Identify which cell holds the provided text, then report its [x, y] central coordinate. 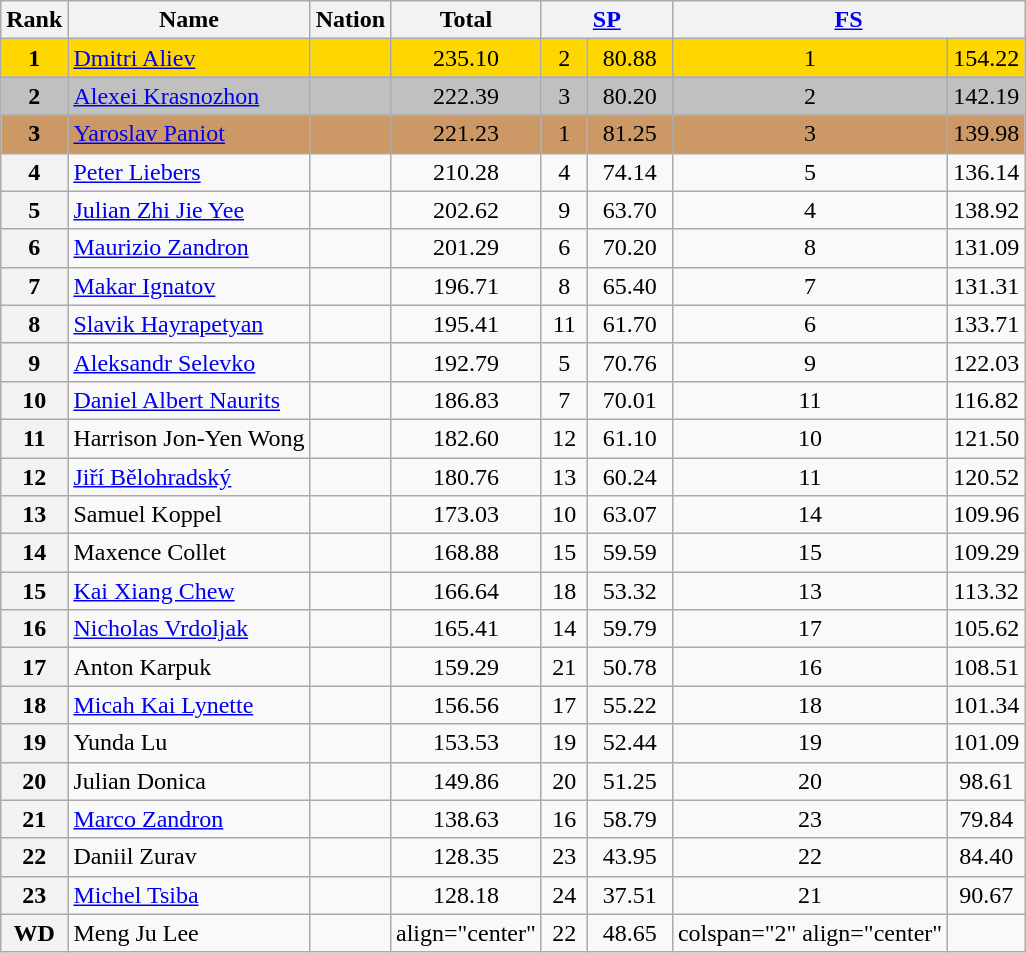
122.03 [986, 362]
235.10 [466, 58]
105.62 [986, 629]
24 [564, 895]
Alexei Krasnozhon [189, 96]
Total [466, 20]
221.23 [466, 134]
173.03 [466, 515]
153.53 [466, 743]
202.62 [466, 210]
50.78 [630, 667]
59.79 [630, 629]
Anton Karpuk [189, 667]
154.22 [986, 58]
128.18 [466, 895]
70.01 [630, 400]
59.59 [630, 553]
Samuel Koppel [189, 515]
53.32 [630, 591]
196.71 [466, 286]
55.22 [630, 705]
Yunda Lu [189, 743]
133.71 [986, 324]
186.83 [466, 400]
84.40 [986, 857]
60.24 [630, 477]
Jiří Bělohradský [189, 477]
Kai Xiang Chew [189, 591]
79.84 [986, 819]
43.95 [630, 857]
201.29 [466, 248]
139.98 [986, 134]
Julian Donica [189, 781]
81.25 [630, 134]
101.34 [986, 705]
61.10 [630, 438]
SP [606, 20]
131.31 [986, 286]
61.70 [630, 324]
Nation [350, 20]
align="center" [466, 933]
109.96 [986, 515]
Marco Zandron [189, 819]
Michel Tsiba [189, 895]
Makar Ignatov [189, 286]
168.88 [466, 553]
Harrison Jon-Yen Wong [189, 438]
192.79 [466, 362]
WD [34, 933]
165.41 [466, 629]
37.51 [630, 895]
138.63 [466, 819]
80.88 [630, 58]
98.61 [986, 781]
90.67 [986, 895]
48.65 [630, 933]
136.14 [986, 172]
Daniel Albert Naurits [189, 400]
180.76 [466, 477]
Maurizio Zandron [189, 248]
156.56 [466, 705]
109.29 [986, 553]
Julian Zhi Jie Yee [189, 210]
Micah Kai Lynette [189, 705]
121.50 [986, 438]
195.41 [466, 324]
108.51 [986, 667]
Rank [34, 20]
120.52 [986, 477]
Meng Ju Lee [189, 933]
142.19 [986, 96]
52.44 [630, 743]
colspan="2" align="center" [810, 933]
65.40 [630, 286]
Daniil Zurav [189, 857]
Dmitri Aliev [189, 58]
138.92 [986, 210]
70.76 [630, 362]
149.86 [466, 781]
159.29 [466, 667]
58.79 [630, 819]
Yaroslav Paniot [189, 134]
210.28 [466, 172]
Nicholas Vrdoljak [189, 629]
FS [848, 20]
63.07 [630, 515]
101.09 [986, 743]
Peter Liebers [189, 172]
Slavik Hayrapetyan [189, 324]
128.35 [466, 857]
80.20 [630, 96]
70.20 [630, 248]
Aleksandr Selevko [189, 362]
182.60 [466, 438]
74.14 [630, 172]
116.82 [986, 400]
222.39 [466, 96]
Maxence Collet [189, 553]
113.32 [986, 591]
63.70 [630, 210]
Name [189, 20]
131.09 [986, 248]
166.64 [466, 591]
51.25 [630, 781]
